Provide the (X, Y) coordinate of the cell's center where the given text is located.  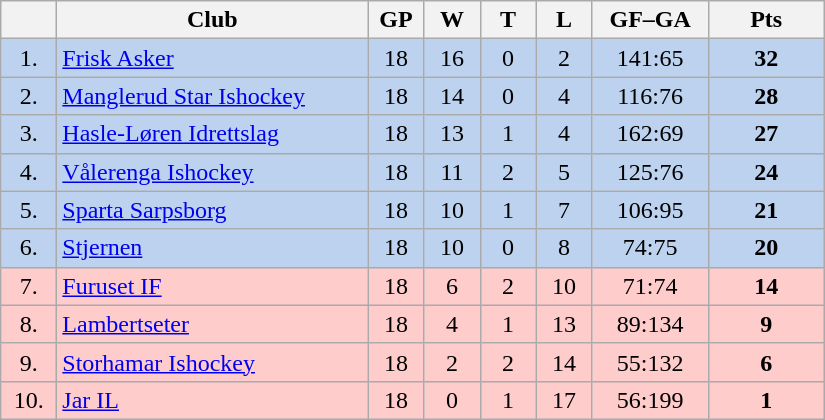
Furuset IF (212, 286)
8. (29, 324)
16 (452, 58)
5 (564, 172)
116:76 (650, 96)
L (564, 20)
9 (766, 324)
2. (29, 96)
Club (212, 20)
T (508, 20)
Manglerud Star Ishockey (212, 96)
7. (29, 286)
89:134 (650, 324)
27 (766, 134)
9. (29, 362)
1. (29, 58)
Sparta Sarpsborg (212, 210)
5. (29, 210)
Pts (766, 20)
8 (564, 248)
21 (766, 210)
74:75 (650, 248)
Vålerenga Ishockey (212, 172)
GP (396, 20)
Frisk Asker (212, 58)
56:199 (650, 400)
GF–GA (650, 20)
162:69 (650, 134)
Jar IL (212, 400)
7 (564, 210)
Lambertseter (212, 324)
6. (29, 248)
32 (766, 58)
17 (564, 400)
10. (29, 400)
4. (29, 172)
55:132 (650, 362)
20 (766, 248)
Stjernen (212, 248)
Storhamar Ishockey (212, 362)
3. (29, 134)
106:95 (650, 210)
Hasle-Løren Idrettslag (212, 134)
W (452, 20)
24 (766, 172)
28 (766, 96)
125:76 (650, 172)
11 (452, 172)
141:65 (650, 58)
71:74 (650, 286)
